Extract the (x, y) coordinate from the center of the cell holding the provided text.  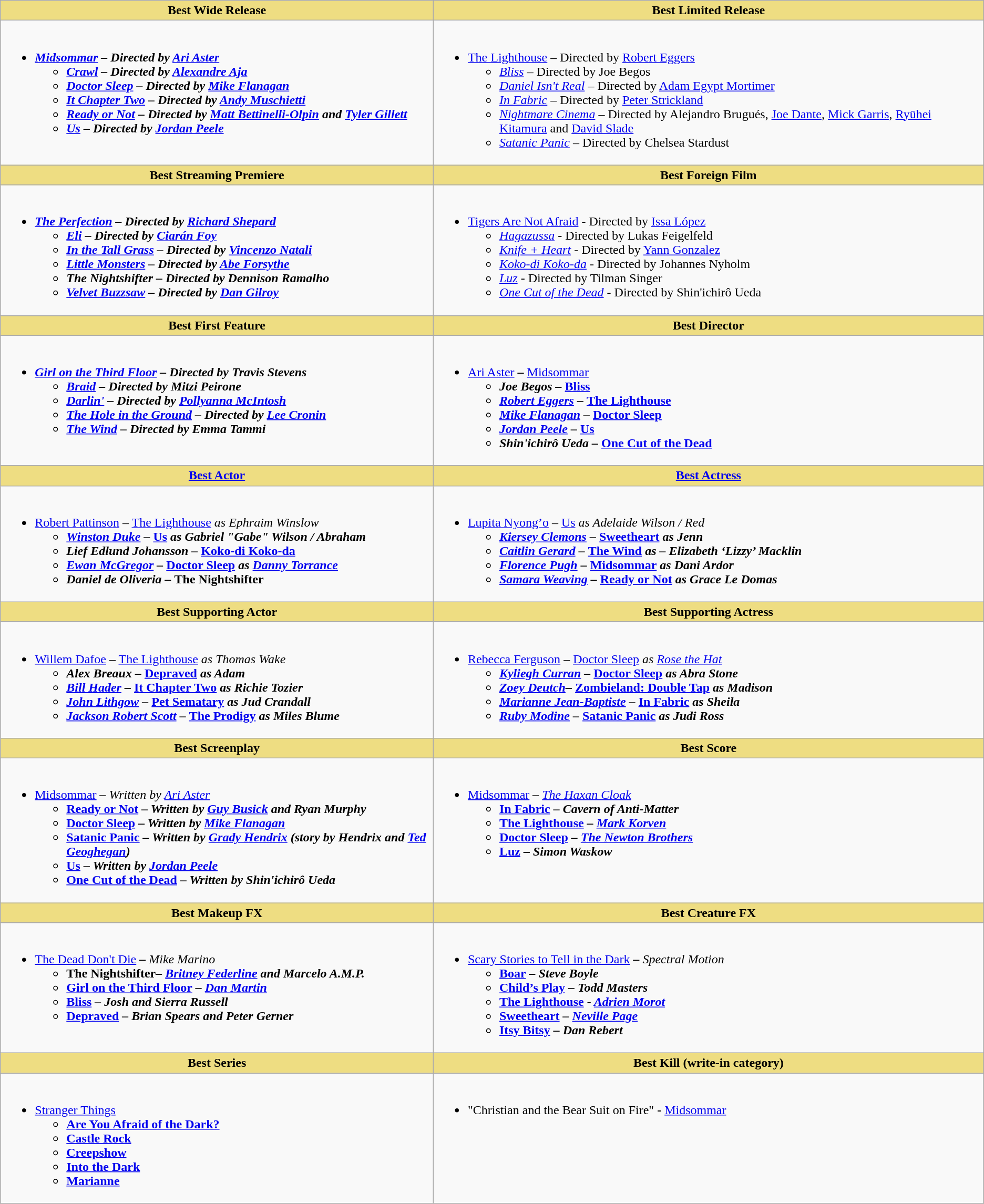
Best Score (709, 748)
Best Supporting Actor (217, 612)
Stranger ThingsAre You Afraid of the Dark?Castle RockCreepshowInto the DarkMarianne (217, 1138)
Best Makeup FX (217, 913)
Best Screenplay (217, 748)
Best Actress (709, 476)
Best Foreign Film (709, 175)
"Christian and the Bear Suit on Fire" - Midsommar (709, 1138)
Best Actor (217, 476)
Best Kill (write-in category) (709, 1063)
Midsommar – The Haxan CloakIn Fabric – Cavern of Anti-MatterThe Lighthouse – Mark KorvenDoctor Sleep – The Newton BrothersLuz – Simon Waskow (709, 830)
Best Series (217, 1063)
Best Supporting Actress (709, 612)
Best Wide Release (217, 11)
Best Director (709, 325)
Best Streaming Premiere (217, 175)
Best Creature FX (709, 913)
Best First Feature (217, 325)
Best Limited Release (709, 11)
